Identify which cell holds the provided text, then report its (x, y) central coordinate. 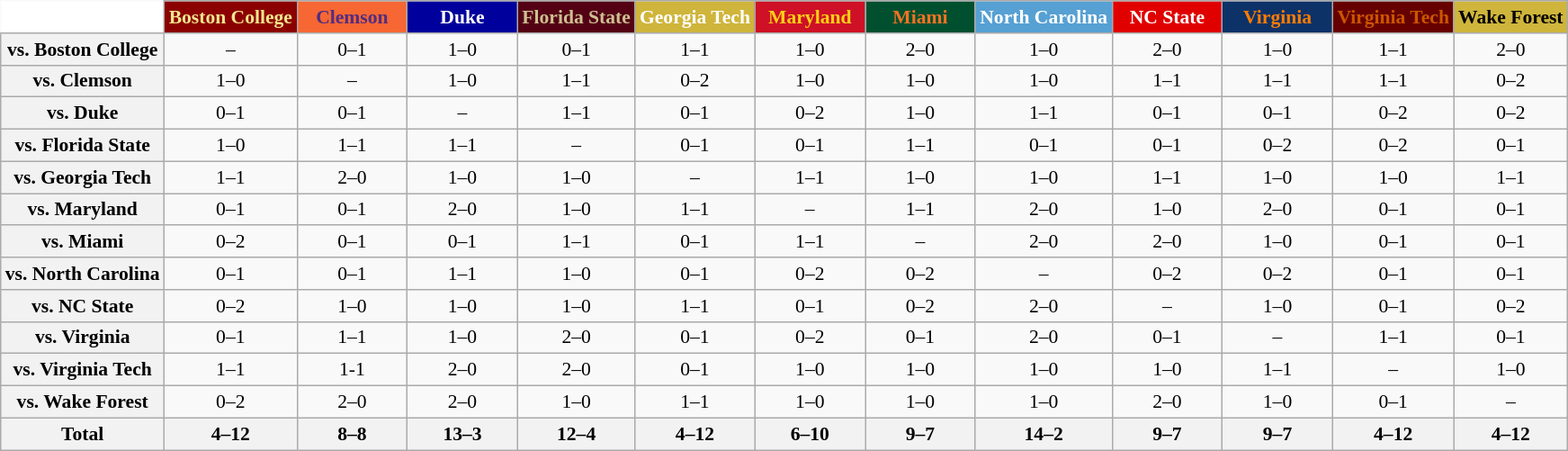
vs. Wake Forest (83, 402)
vs. NC State (83, 306)
NC State (1168, 17)
Virginia (1277, 17)
vs. Boston College (83, 50)
vs. Maryland (83, 210)
14–2 (1044, 434)
vs. Georgia Tech (83, 177)
Total (83, 434)
Virginia Tech (1393, 17)
Florida State (576, 17)
13–3 (462, 434)
1-1 (353, 370)
6–10 (810, 434)
12–4 (576, 434)
Clemson (353, 17)
Miami (921, 17)
Georgia Tech (694, 17)
vs. Florida State (83, 146)
vs. North Carolina (83, 274)
8–8 (353, 434)
North Carolina (1044, 17)
vs. Virginia (83, 338)
vs. Duke (83, 113)
Boston College (230, 17)
vs. Clemson (83, 81)
Wake Forest (1511, 17)
Duke (462, 17)
Maryland (810, 17)
vs. Virginia Tech (83, 370)
vs. Miami (83, 242)
